Return the [x, y] coordinate for the center point of the cell that contains the specified text.  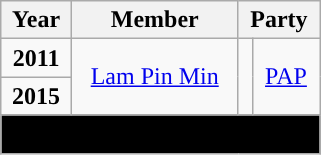
Year [36, 20]
2011 [36, 58]
Lam Pin Min [154, 77]
Party [279, 20]
Member [154, 20]
PAP [286, 77]
Constituency abolished (2020) [160, 134]
2015 [36, 96]
